Return the (x, y) coordinate for the center point of the cell that contains the specified text.  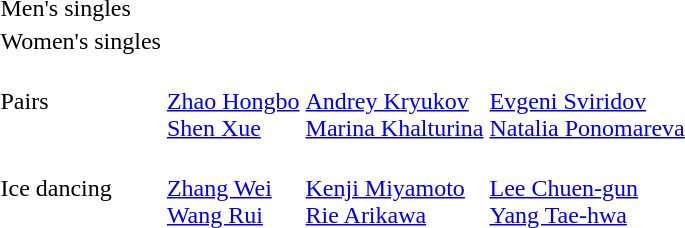
Zhao HongboShen Xue (233, 101)
Andrey KryukovMarina Khalturina (394, 101)
